From the cell containing the given text, extract its center point as [X, Y] coordinate. 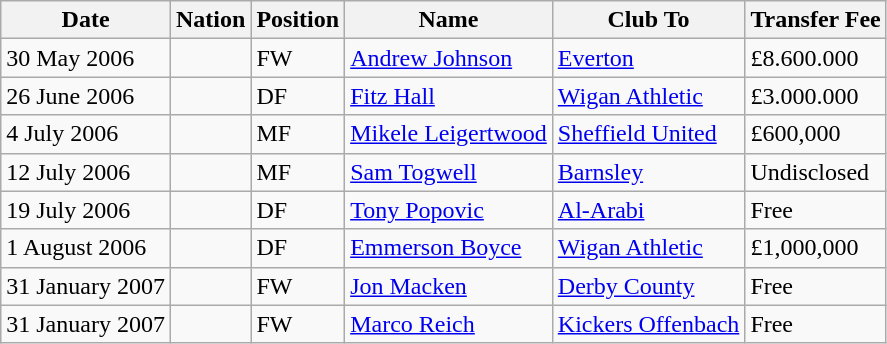
Barnsley [648, 172]
1 August 2006 [86, 248]
Sam Togwell [449, 172]
£3.000.000 [816, 96]
4 July 2006 [86, 134]
Derby County [648, 286]
Andrew Johnson [449, 58]
Tony Popovic [449, 210]
Fitz Hall [449, 96]
Transfer Fee [816, 20]
Everton [648, 58]
£1,000,000 [816, 248]
19 July 2006 [86, 210]
Sheffield United [648, 134]
Club To [648, 20]
Position [298, 20]
26 June 2006 [86, 96]
Date [86, 20]
Marco Reich [449, 324]
Kickers Offenbach [648, 324]
Name [449, 20]
Emmerson Boyce [449, 248]
Al-Arabi [648, 210]
30 May 2006 [86, 58]
£8.600.000 [816, 58]
Mikele Leigertwood [449, 134]
£600,000 [816, 134]
12 July 2006 [86, 172]
Nation [210, 20]
Jon Macken [449, 286]
Undisclosed [816, 172]
